Return [x, y] of the center of cell containing provided text 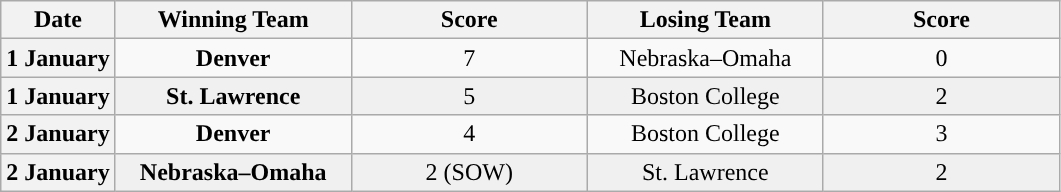
2 (SOW) [469, 172]
4 [469, 134]
3 [941, 134]
Date [58, 20]
5 [469, 96]
Losing Team [705, 20]
Winning Team [233, 20]
7 [469, 58]
0 [941, 58]
